Detect which cell encompasses the target text, then output its [x, y] center coordinate. 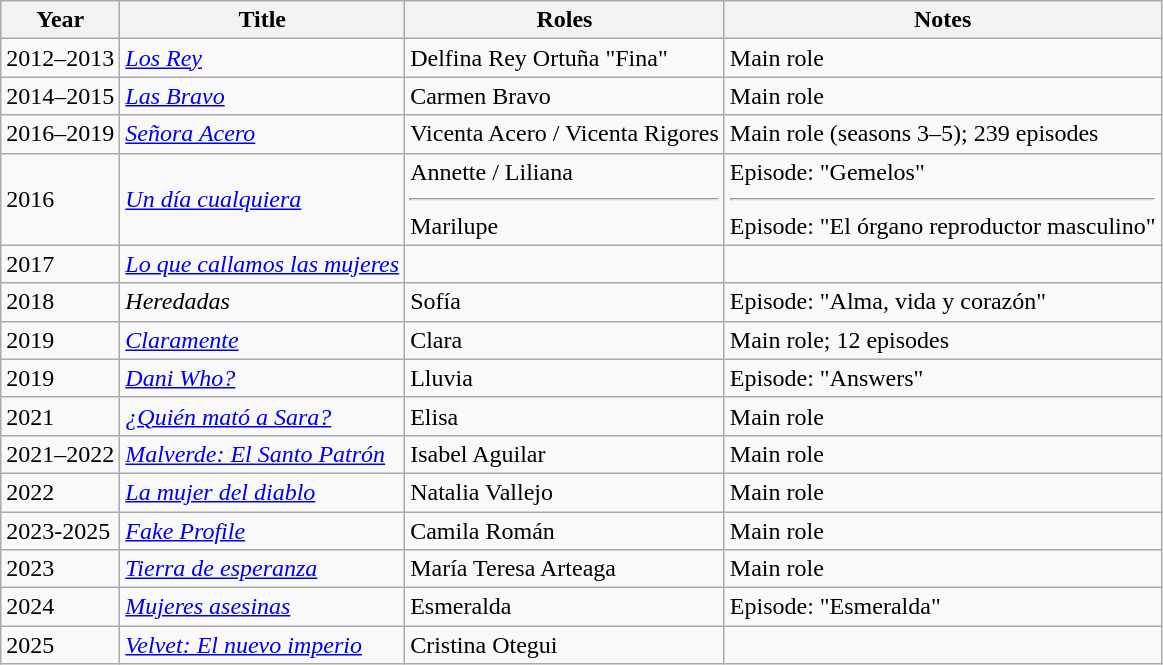
Episode: "Answers" [942, 378]
2018 [60, 302]
Un día cualquiera [262, 199]
Annette / LilianaMarilupe [565, 199]
2021–2022 [60, 454]
Heredadas [262, 302]
Camila Román [565, 531]
Episode: "Alma, vida y corazón" [942, 302]
Main role; 12 episodes [942, 340]
Notes [942, 20]
Cristina Otegui [565, 645]
Delfina Rey Ortuña "Fina" [565, 58]
2014–2015 [60, 96]
Title [262, 20]
Los Rey [262, 58]
Year [60, 20]
Claramente [262, 340]
Malverde: El Santo Patrón [262, 454]
2016 [60, 199]
¿Quién mató a Sara? [262, 416]
Episode: "Gemelos"Episode: "El órgano reproductor masculino" [942, 199]
Vicenta Acero / Vicenta Rigores [565, 134]
Velvet: El nuevo imperio [262, 645]
Main role (seasons 3–5); 239 episodes [942, 134]
2023-2025 [60, 531]
Mujeres asesinas [262, 607]
2016–2019 [60, 134]
Isabel Aguilar [565, 454]
Sofía [565, 302]
Lluvia [565, 378]
Lo que callamos las mujeres [262, 264]
Fake Profile [262, 531]
Carmen Bravo [565, 96]
La mujer del diablo [262, 492]
Dani Who? [262, 378]
María Teresa Arteaga [565, 569]
Las Bravo [262, 96]
2021 [60, 416]
Señora Acero [262, 134]
Episode: "Esmeralda" [942, 607]
2012–2013 [60, 58]
2025 [60, 645]
Tierra de esperanza [262, 569]
2024 [60, 607]
2017 [60, 264]
Natalia Vallejo [565, 492]
Esmeralda [565, 607]
2023 [60, 569]
Elisa [565, 416]
Clara [565, 340]
Roles [565, 20]
2022 [60, 492]
